Identify which cell holds the provided text, then report its (X, Y) central coordinate. 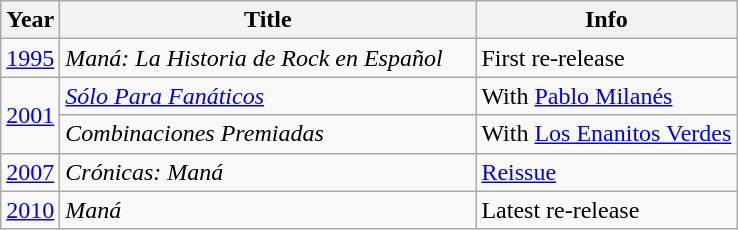
Sólo Para Fanáticos (268, 96)
2007 (30, 172)
Reissue (606, 172)
Maná (268, 210)
2010 (30, 210)
Combinaciones Premiadas (268, 134)
Year (30, 20)
First re-release (606, 58)
Info (606, 20)
2001 (30, 115)
With Los Enanitos Verdes (606, 134)
Maná: La Historia de Rock en Español (268, 58)
Crónicas: Maná (268, 172)
Title (268, 20)
1995 (30, 58)
Latest re-release (606, 210)
With Pablo Milanés (606, 96)
